Output the (x, y) coordinate of the center of the cell containing the given text.  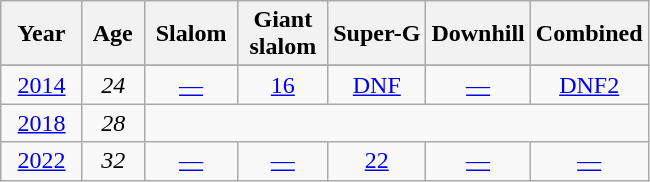
22 (377, 161)
Downhill (478, 34)
DNF2 (589, 85)
32 (113, 161)
28 (113, 123)
DNF (377, 85)
24 (113, 85)
Age (113, 34)
Slalom (191, 34)
2022 (42, 161)
Super-G (377, 34)
Combined (589, 34)
2018 (42, 123)
Giant slalom (283, 34)
16 (283, 85)
2014 (42, 85)
Year (42, 34)
